Pinpoint the cell where the given text exists, returning its (x, y) midpoint coordinate. 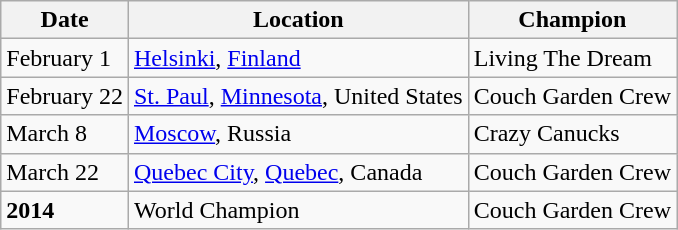
Quebec City, Quebec, Canada (298, 172)
March 8 (65, 134)
Date (65, 20)
St. Paul, Minnesota, United States (298, 96)
February 1 (65, 58)
World Champion (298, 210)
March 22 (65, 172)
Location (298, 20)
Crazy Canucks (572, 134)
Champion (572, 20)
Living The Dream (572, 58)
Moscow, Russia (298, 134)
Helsinki, Finland (298, 58)
2014 (65, 210)
February 22 (65, 96)
